Provide the [x, y] coordinate of the cell's center where the given text is located.  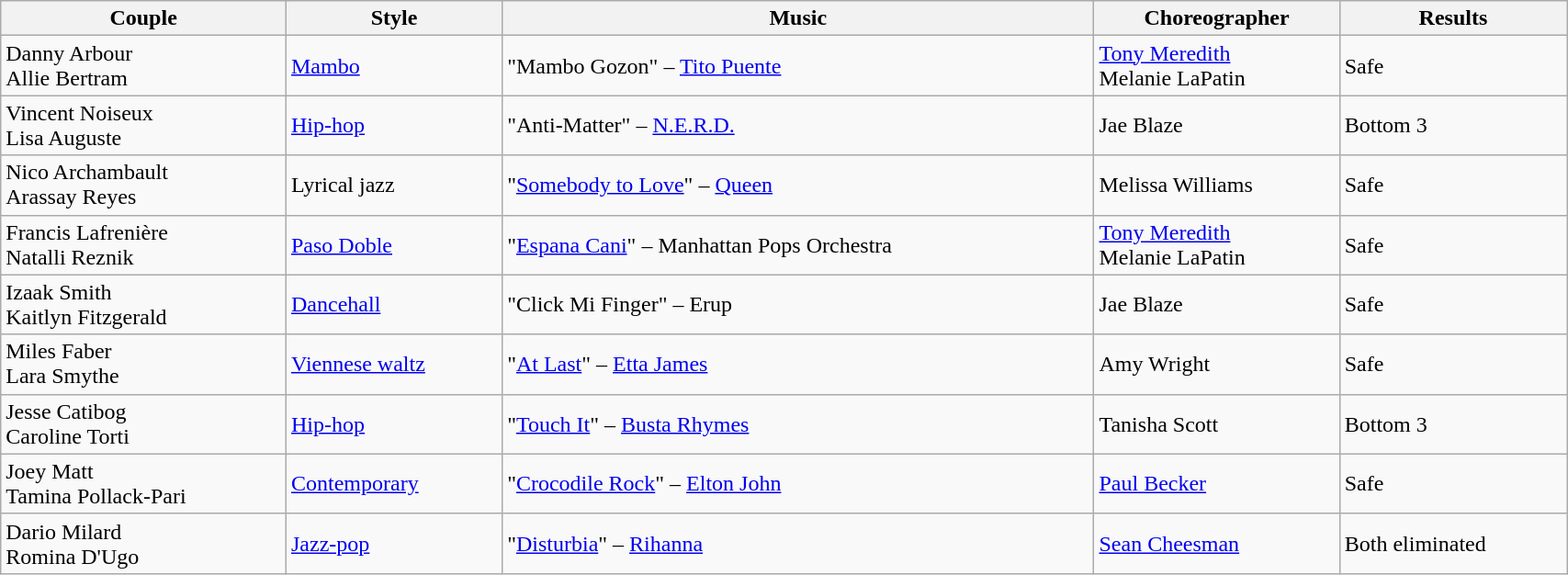
Both eliminated [1453, 544]
"Click Mi Finger" – Erup [798, 305]
"Mambo Gozon" – Tito Puente [798, 66]
Amy Wright [1216, 364]
Francis Lafrenière Natalli Reznik [143, 244]
"Somebody to Love" – Queen [798, 186]
Results [1453, 18]
Music [798, 18]
Contemporary [393, 483]
"Espana Cani" – Manhattan Pops Orchestra [798, 244]
Dancehall [393, 305]
Sean Cheesman [1216, 544]
"Disturbia" – Rihanna [798, 544]
Jazz-pop [393, 544]
Dario Milard Romina D'Ugo [143, 544]
Jesse Catibog Caroline Torti [143, 424]
Choreographer [1216, 18]
Tanisha Scott [1216, 424]
Lyrical jazz [393, 186]
"Touch It" – Busta Rhymes [798, 424]
Vincent Noiseux Lisa Auguste [143, 125]
Nico Archambault Arassay Reyes [143, 186]
Viennese waltz [393, 364]
Couple [143, 18]
"Anti-Matter" – N.E.R.D. [798, 125]
Danny Arbour Allie Bertram [143, 66]
"Crocodile Rock" – Elton John [798, 483]
"At Last" – Etta James [798, 364]
Izaak Smith Kaitlyn Fitzgerald [143, 305]
Joey Matt Tamina Pollack-Pari [143, 483]
Paso Doble [393, 244]
Style [393, 18]
Mambo [393, 66]
Miles Faber Lara Smythe [143, 364]
Paul Becker [1216, 483]
Melissa Williams [1216, 186]
